Find where the given text appears and provide that cell's center as (X, Y) coordinate. 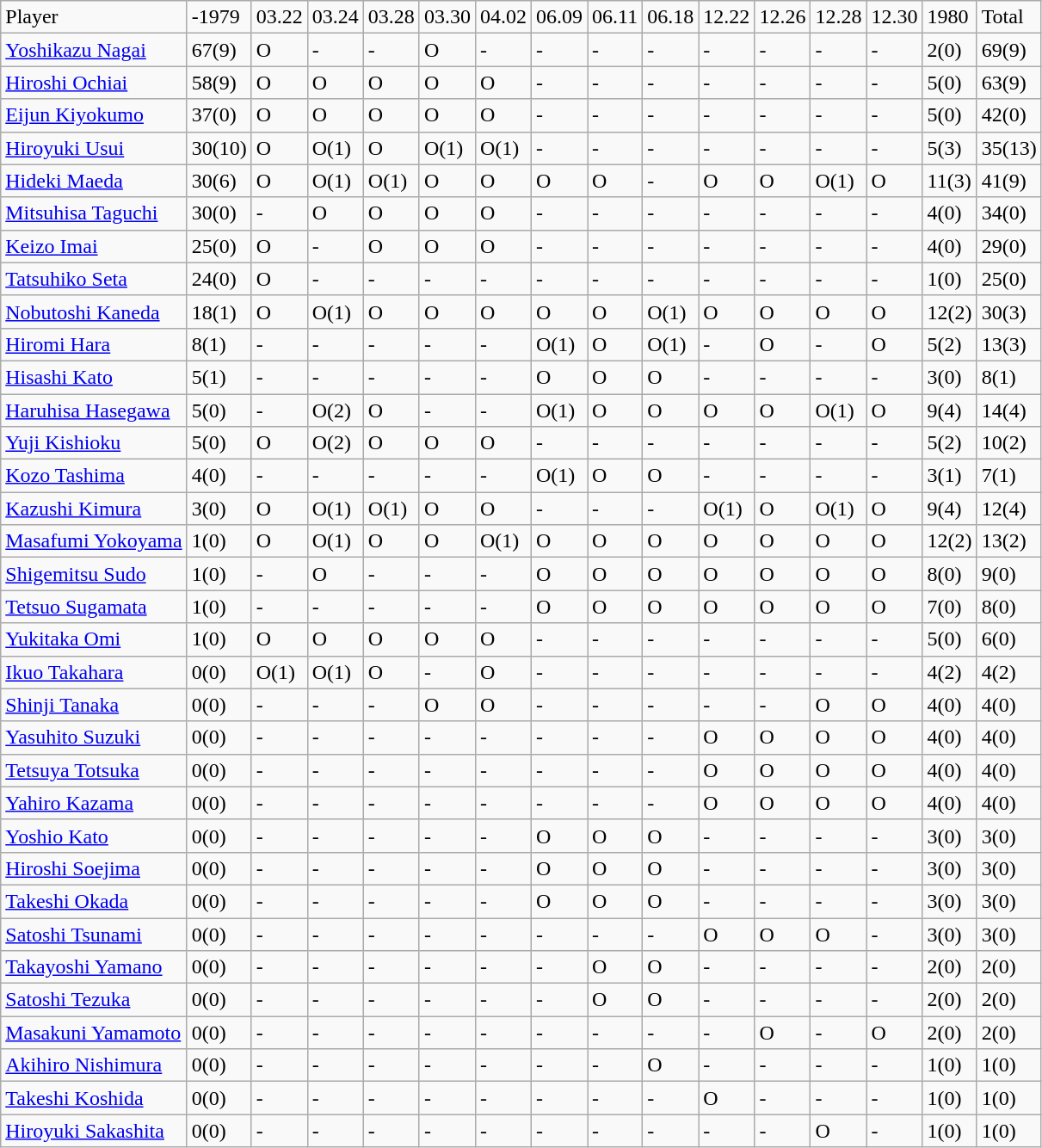
Shinji Tanaka (94, 705)
Mitsuhisa Taguchi (94, 213)
30(3) (1008, 312)
03.30 (447, 17)
Hiroyuki Usui (94, 148)
Akihiro Nishimura (94, 1065)
Hiroshi Soejima (94, 868)
5(3) (950, 148)
-1979 (219, 17)
Satoshi Tsunami (94, 934)
Yasuhito Suzuki (94, 738)
Player (94, 17)
Hiroshi Ochiai (94, 83)
Tetsuo Sugamata (94, 607)
04.02 (503, 17)
Satoshi Tezuka (94, 1000)
Haruhisa Hasegawa (94, 410)
06.11 (615, 17)
Masakuni Yamamoto (94, 1033)
Tetsuya Totsuka (94, 770)
Kazushi Kimura (94, 509)
Hiromi Hara (94, 344)
29(0) (1008, 246)
30(6) (219, 181)
Takayoshi Yamano (94, 967)
42(0) (1008, 115)
Total (1008, 17)
7(1) (1008, 476)
Yukitaka Omi (94, 639)
3(1) (950, 476)
12.30 (895, 17)
Takeshi Okada (94, 901)
1980 (950, 17)
Hiroyuki Sakashita (94, 1131)
6(0) (1008, 639)
7(0) (950, 607)
Yahiro Kazama (94, 803)
11(3) (950, 181)
Hisashi Kato (94, 377)
18(1) (219, 312)
Masafumi Yokoyama (94, 541)
Ikuo Takahara (94, 672)
03.28 (391, 17)
35(13) (1008, 148)
Nobutoshi Kaneda (94, 312)
12(4) (1008, 509)
Tatsuhiko Seta (94, 279)
10(2) (1008, 443)
14(4) (1008, 410)
Yoshikazu Nagai (94, 50)
69(9) (1008, 50)
37(0) (219, 115)
5(1) (219, 377)
34(0) (1008, 213)
12.28 (838, 17)
13(3) (1008, 344)
Takeshi Koshida (94, 1098)
58(9) (219, 83)
9(0) (1008, 574)
12.22 (726, 17)
Yuji Kishioku (94, 443)
67(9) (219, 50)
12.26 (783, 17)
06.09 (559, 17)
Keizo Imai (94, 246)
Yoshio Kato (94, 836)
13(2) (1008, 541)
63(9) (1008, 83)
03.24 (336, 17)
30(0) (219, 213)
Eijun Kiyokumo (94, 115)
Shigemitsu Sudo (94, 574)
03.22 (279, 17)
Hideki Maeda (94, 181)
06.18 (671, 17)
Kozo Tashima (94, 476)
41(9) (1008, 181)
30(10) (219, 148)
24(0) (219, 279)
